Return (x, y) of the center of cell containing provided text 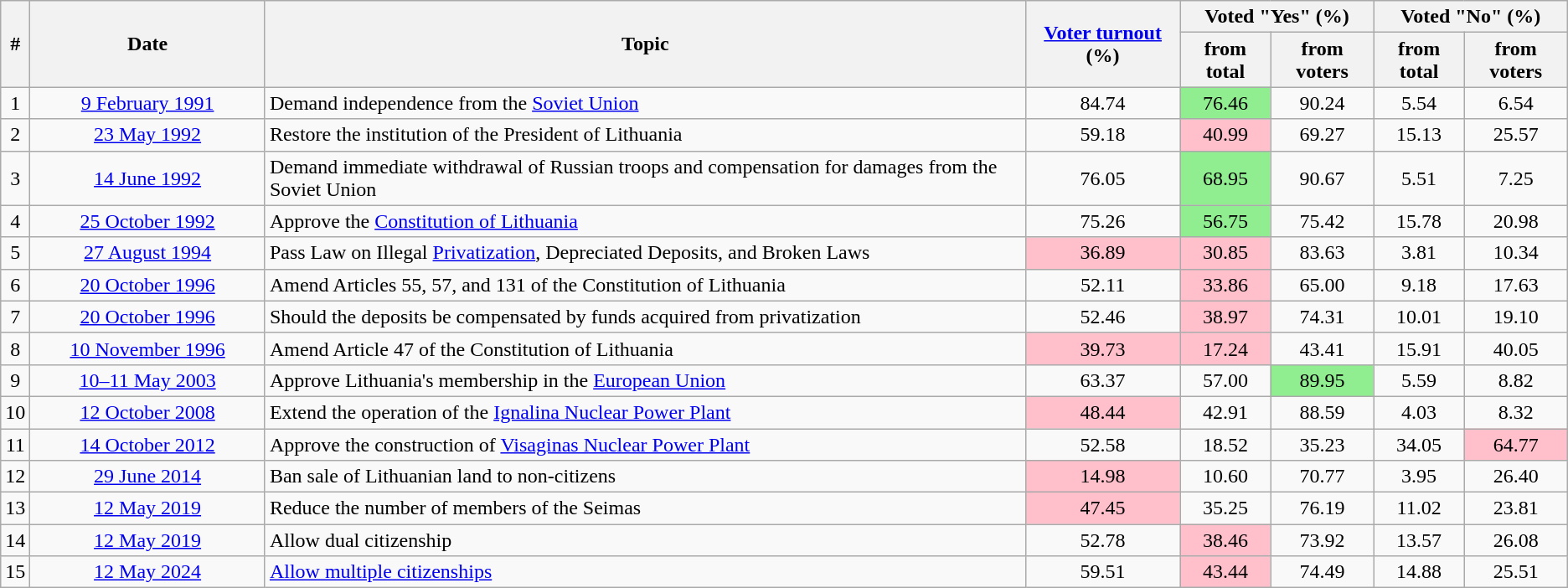
73.92 (1322, 540)
52.11 (1102, 285)
14 June 1992 (147, 178)
89.95 (1322, 380)
Pass Law on Illegal Privatization, Depreciated Deposits, and Broken Laws (645, 253)
8.32 (1516, 412)
36.89 (1102, 253)
8 (15, 348)
Ban sale of Lithuanian land to non-citizens (645, 477)
26.08 (1516, 540)
15.78 (1419, 221)
11 (15, 445)
4.03 (1419, 412)
35.23 (1322, 445)
Topic (645, 44)
10 (15, 412)
14.88 (1419, 572)
68.95 (1225, 178)
Approve the Constitution of Lithuania (645, 221)
38.46 (1225, 540)
Reduce the number of members of the Seimas (645, 508)
76.19 (1322, 508)
Should the deposits be compensated by funds acquired from privatization (645, 317)
75.26 (1102, 221)
25 October 1992 (147, 221)
52.58 (1102, 445)
Voter turnout (%) (1102, 44)
19.10 (1516, 317)
3.95 (1419, 477)
48.44 (1102, 412)
25.57 (1516, 135)
2 (15, 135)
1 (15, 103)
14 October 2012 (147, 445)
14 (15, 540)
88.59 (1322, 412)
25.51 (1516, 572)
59.18 (1102, 135)
42.91 (1225, 412)
47.45 (1102, 508)
15.13 (1419, 135)
9.18 (1419, 285)
3.81 (1419, 253)
76.05 (1102, 178)
7 (15, 317)
43.41 (1322, 348)
10.34 (1516, 253)
17.24 (1225, 348)
76.46 (1225, 103)
15 (15, 572)
6.54 (1516, 103)
5.54 (1419, 103)
65.00 (1322, 285)
39.73 (1102, 348)
7.25 (1516, 178)
5.59 (1419, 380)
10.01 (1419, 317)
Demand immediate withdrawal of Russian troops and compensation for damages from the Soviet Union (645, 178)
74.49 (1322, 572)
Extend the operation of the Ignalina Nuclear Power Plant (645, 412)
52.78 (1102, 540)
30.85 (1225, 253)
9 (15, 380)
Allow multiple citizenships (645, 572)
74.31 (1322, 317)
63.37 (1102, 380)
38.97 (1225, 317)
70.77 (1322, 477)
35.25 (1225, 508)
23.81 (1516, 508)
56.75 (1225, 221)
52.46 (1102, 317)
13 (15, 508)
Amend Articles 55, 57, and 131 of the Constitution of Lithuania (645, 285)
5 (15, 253)
10 November 1996 (147, 348)
4 (15, 221)
34.05 (1419, 445)
Approve the construction of Visaginas Nuclear Power Plant (645, 445)
12 October 2008 (147, 412)
Voted "Yes" (%) (1277, 17)
10–11 May 2003 (147, 380)
Demand independence from the Soviet Union (645, 103)
40.99 (1225, 135)
8.82 (1516, 380)
29 June 2014 (147, 477)
69.27 (1322, 135)
57.00 (1225, 380)
12 May 2024 (147, 572)
10.60 (1225, 477)
83.63 (1322, 253)
27 August 1994 (147, 253)
14.98 (1102, 477)
59.51 (1102, 572)
6 (15, 285)
Date (147, 44)
Voted "No" (%) (1471, 17)
15.91 (1419, 348)
9 February 1991 (147, 103)
84.74 (1102, 103)
17.63 (1516, 285)
43.44 (1225, 572)
# (15, 44)
3 (15, 178)
11.02 (1419, 508)
33.86 (1225, 285)
23 May 1992 (147, 135)
Restore the institution of the President of Lithuania (645, 135)
20.98 (1516, 221)
12 (15, 477)
90.67 (1322, 178)
64.77 (1516, 445)
Allow dual citizenship (645, 540)
26.40 (1516, 477)
13.57 (1419, 540)
Approve Lithuania's membership in the European Union (645, 380)
40.05 (1516, 348)
75.42 (1322, 221)
90.24 (1322, 103)
Amend Article 47 of the Constitution of Lithuania (645, 348)
5.51 (1419, 178)
18.52 (1225, 445)
